Find where the given text appears and provide that cell's center as [x, y] coordinate. 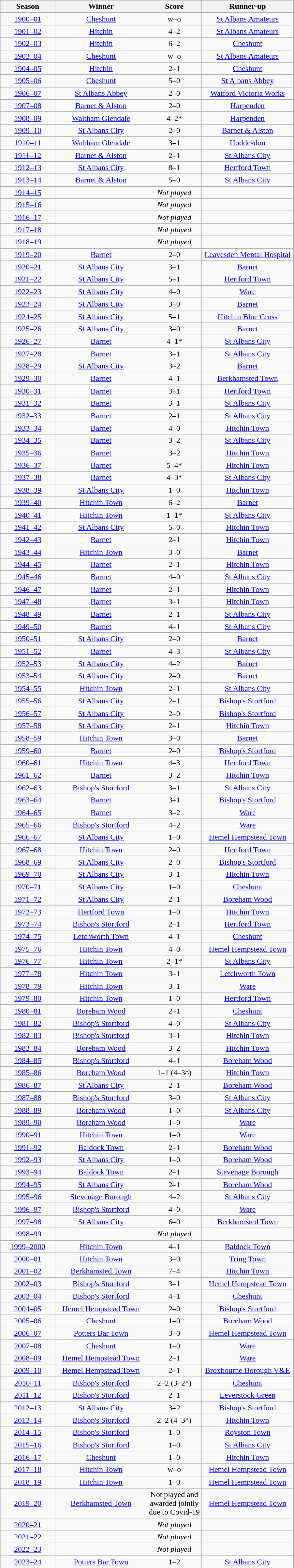
2004–05 [28, 1308]
2011–12 [28, 1395]
1935–36 [28, 453]
1924–25 [28, 316]
1997–98 [28, 1222]
2002–03 [28, 1284]
1909–10 [28, 130]
1991–92 [28, 1147]
1941–42 [28, 527]
1920–21 [28, 267]
Leavesden Mental Hospital [248, 254]
1936–37 [28, 465]
1970–71 [28, 887]
1940–41 [28, 515]
1998–99 [28, 1234]
1912–13 [28, 168]
2007–08 [28, 1346]
1955–56 [28, 701]
1990–91 [28, 1135]
8–1 [174, 168]
2001–02 [28, 1271]
1918–19 [28, 242]
1922–23 [28, 292]
1974–75 [28, 936]
1960–61 [28, 763]
1989–90 [28, 1122]
1931–32 [28, 403]
2005–06 [28, 1321]
6–0 [174, 1222]
1929–30 [28, 379]
1995–96 [28, 1197]
1932–33 [28, 416]
1981–82 [28, 1023]
1942–43 [28, 539]
1933–34 [28, 428]
2012–13 [28, 1408]
1919–20 [28, 254]
2010–11 [28, 1383]
2006–07 [28, 1333]
1977–78 [28, 974]
1975–76 [28, 949]
2020–21 [28, 1524]
1965–66 [28, 825]
1982–83 [28, 1036]
4–3* [174, 478]
Not played and awarded jointly due to Covid-19 [174, 1503]
1902–03 [28, 44]
1984–85 [28, 1060]
Broxbourne Borough V&E [248, 1371]
1952–53 [28, 664]
Score [174, 7]
1987–88 [28, 1098]
1976–77 [28, 961]
1992–93 [28, 1160]
1917–18 [28, 230]
1972–73 [28, 912]
Royston Town [248, 1432]
1904–05 [28, 68]
1923–24 [28, 304]
2008–09 [28, 1358]
2014–15 [28, 1432]
1971–72 [28, 899]
1900–01 [28, 19]
1956–57 [28, 713]
1915–16 [28, 205]
1921–22 [28, 279]
1963–64 [28, 800]
1949–50 [28, 626]
Hitchin Blue Cross [248, 316]
1938–39 [28, 490]
1958–59 [28, 738]
1–1 (4–3^) [174, 1073]
1911–12 [28, 155]
1906–07 [28, 93]
2003–04 [28, 1296]
Winner [101, 7]
1–2 [174, 1561]
2023–24 [28, 1561]
1961–62 [28, 775]
1978–79 [28, 986]
1925–26 [28, 329]
1969–70 [28, 874]
1962–63 [28, 788]
4–2* [174, 118]
2–2 (3–2^) [174, 1383]
Season [28, 7]
2018–19 [28, 1482]
2016–17 [28, 1457]
1926–27 [28, 341]
1986–87 [28, 1085]
1957–58 [28, 726]
2013–14 [28, 1420]
1927–28 [28, 353]
1959–60 [28, 750]
1908–09 [28, 118]
1947–48 [28, 602]
1985–86 [28, 1073]
1979–80 [28, 999]
1910–11 [28, 143]
1930–31 [28, 391]
1943–44 [28, 552]
1916–17 [28, 217]
1964–65 [28, 813]
1944–45 [28, 565]
7–4 [174, 1271]
1945–46 [28, 577]
1939–40 [28, 502]
1973–74 [28, 924]
1994–95 [28, 1185]
2000–01 [28, 1259]
1951–52 [28, 651]
Runner-up [248, 7]
Leverstock Green [248, 1395]
1946–47 [28, 589]
1954–55 [28, 688]
1901–02 [28, 31]
1913–14 [28, 180]
1928–29 [28, 366]
1988–89 [28, 1110]
2022–23 [28, 1549]
Hoddesdon [248, 143]
1–1* [174, 515]
2–1* [174, 961]
1999–2000 [28, 1246]
5–4* [174, 465]
1966–67 [28, 837]
4–1* [174, 341]
1967–68 [28, 850]
1907–08 [28, 106]
1948–49 [28, 614]
1914–15 [28, 193]
2015–16 [28, 1445]
2009–10 [28, 1371]
Tring Town [248, 1259]
1983–84 [28, 1048]
2019–20 [28, 1503]
1934–35 [28, 440]
1993–94 [28, 1172]
2021–22 [28, 1537]
1903–04 [28, 56]
1905–06 [28, 81]
1980–81 [28, 1011]
1937–38 [28, 478]
1950–51 [28, 639]
Watford Victoria Works [248, 93]
1996–97 [28, 1209]
1968–69 [28, 862]
2017–18 [28, 1470]
1953–54 [28, 676]
2–2 (4–3^) [174, 1420]
